Return (X, Y) of the center of cell containing provided text 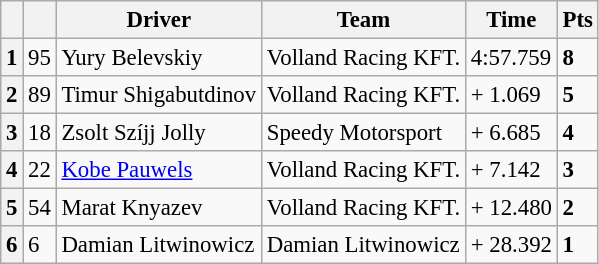
+ 6.685 (511, 133)
18 (40, 133)
Yury Belevskiy (158, 58)
Kobe Pauwels (158, 170)
Driver (158, 20)
+ 28.392 (511, 245)
Marat Knyazev (158, 208)
Pts (578, 20)
+ 1.069 (511, 95)
8 (578, 58)
Timur Shigabutdinov (158, 95)
4:57.759 (511, 58)
22 (40, 170)
Speedy Motorsport (363, 133)
95 (40, 58)
Zsolt Szíjj Jolly (158, 133)
+ 7.142 (511, 170)
Team (363, 20)
Time (511, 20)
89 (40, 95)
+ 12.480 (511, 208)
54 (40, 208)
